Locate the cell with the specified text and output its (X, Y) center coordinate. 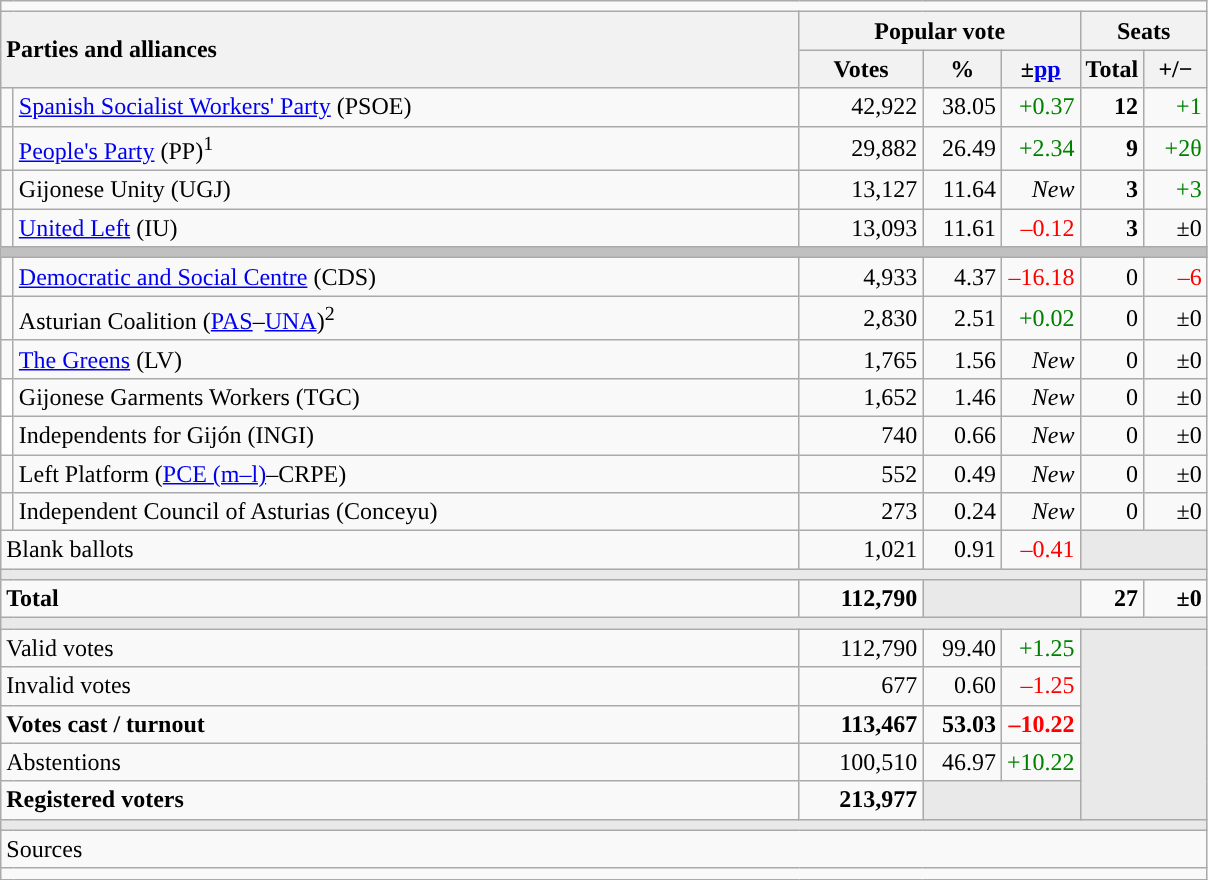
Valid votes (400, 648)
9 (1112, 148)
The Greens (LV) (406, 359)
Spanish Socialist Workers' Party (PSOE) (406, 107)
0.66 (962, 435)
1,765 (861, 359)
0.24 (962, 512)
13,093 (861, 228)
46.97 (962, 762)
Blank ballots (400, 550)
+3 (1176, 190)
1.56 (962, 359)
552 (861, 474)
Registered voters (400, 800)
+1.25 (1040, 648)
1.46 (962, 397)
+0.02 (1040, 318)
±pp (1040, 69)
% (962, 69)
11.64 (962, 190)
99.40 (962, 648)
–6 (1176, 277)
0.60 (962, 686)
273 (861, 512)
2,830 (861, 318)
–0.41 (1040, 550)
27 (1112, 599)
11.61 (962, 228)
Votes (861, 69)
0.49 (962, 474)
Democratic and Social Centre (CDS) (406, 277)
+0.37 (1040, 107)
677 (861, 686)
2.51 (962, 318)
–10.22 (1040, 724)
Sources (604, 849)
13,127 (861, 190)
+/− (1176, 69)
38.05 (962, 107)
1,652 (861, 397)
12 (1112, 107)
Popular vote (940, 31)
740 (861, 435)
+1 (1176, 107)
Independents for Gijón (INGI) (406, 435)
Gijonese Unity (UGJ) (406, 190)
–1.25 (1040, 686)
1,021 (861, 550)
Seats (1144, 31)
–16.18 (1040, 277)
Independent Council of Asturias (Conceyu) (406, 512)
Invalid votes (400, 686)
–0.12 (1040, 228)
Parties and alliances (400, 50)
Left Platform (PCE (m–l)–CRPE) (406, 474)
4.37 (962, 277)
People's Party (PP)1 (406, 148)
+2.34 (1040, 148)
United Left (IU) (406, 228)
29,882 (861, 148)
Votes cast / turnout (400, 724)
+10.22 (1040, 762)
113,467 (861, 724)
Abstentions (400, 762)
0.91 (962, 550)
213,977 (861, 800)
Gijonese Garments Workers (TGC) (406, 397)
+2θ (1176, 148)
26.49 (962, 148)
Asturian Coalition (PAS–UNA)2 (406, 318)
4,933 (861, 277)
42,922 (861, 107)
53.03 (962, 724)
100,510 (861, 762)
